From the cell containing the given text, extract its center point as [x, y] coordinate. 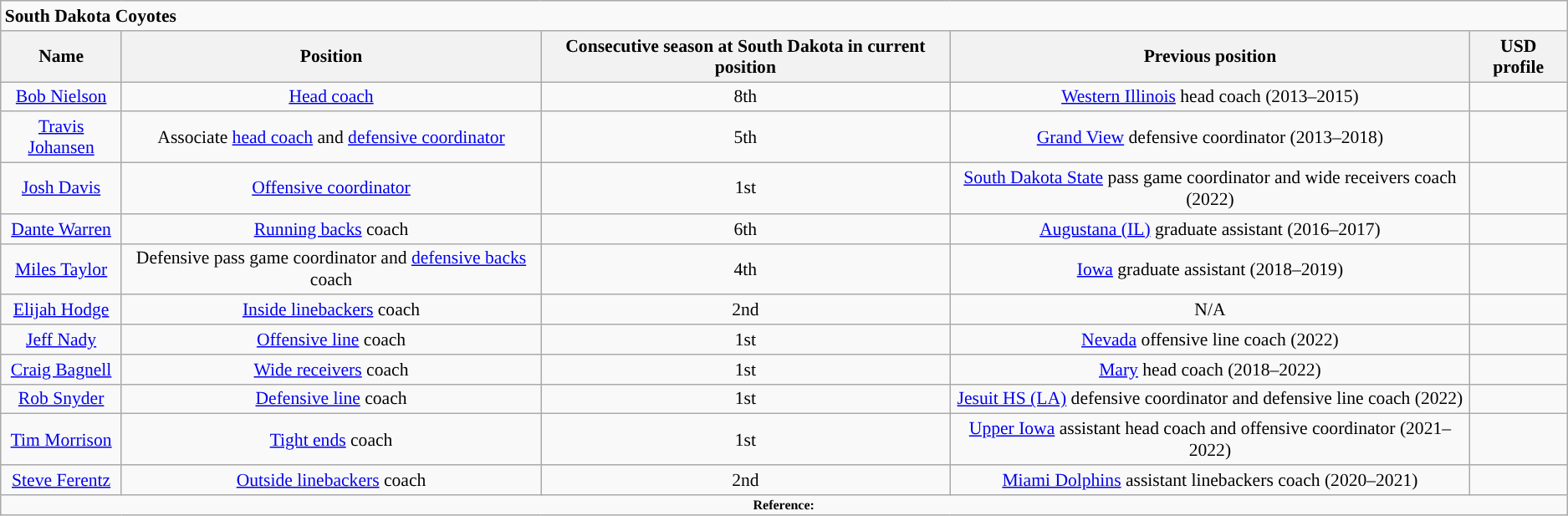
8th [746, 97]
Craig Bagnell [62, 370]
Mary head coach (2018–2022) [1210, 370]
Western Illinois head coach (2013–2015) [1210, 97]
Associate head coach and defensive coordinator [331, 137]
4th [746, 269]
Reference: [784, 505]
South Dakota Coyotes [784, 16]
Defensive line coach [331, 399]
Augustana (IL) graduate assistant (2016–2017) [1210, 229]
Miles Taylor [62, 269]
Offensive coordinator [331, 189]
Nevada offensive line coach (2022) [1210, 340]
Dante Warren [62, 229]
Jeff Nady [62, 340]
Outside linebackers coach [331, 480]
Miami Dolphins assistant linebackers coach (2020–2021) [1210, 480]
South Dakota State pass game coordinator and wide receivers coach (2022) [1210, 189]
Name [62, 57]
6th [746, 229]
Josh Davis [62, 189]
Wide receivers coach [331, 370]
Offensive line coach [331, 340]
Grand View defensive coordinator (2013–2018) [1210, 137]
N/A [1210, 310]
Tight ends coach [331, 440]
Upper Iowa assistant head coach and offensive coordinator (2021–2022) [1210, 440]
Elijah Hodge [62, 310]
Tim Morrison [62, 440]
Bob Nielson [62, 97]
Rob Snyder [62, 399]
Iowa graduate assistant (2018–2019) [1210, 269]
Jesuit HS (LA) defensive coordinator and defensive line coach (2022) [1210, 399]
Travis Johansen [62, 137]
Previous position [1210, 57]
Inside linebackers coach [331, 310]
Position [331, 57]
Steve Ferentz [62, 480]
Running backs coach [331, 229]
Consecutive season at South Dakota in current position [746, 57]
Defensive pass game coordinator and defensive backs coach [331, 269]
Head coach [331, 97]
5th [746, 137]
USD profile [1519, 57]
